Return [x, y] of the center of cell containing provided text 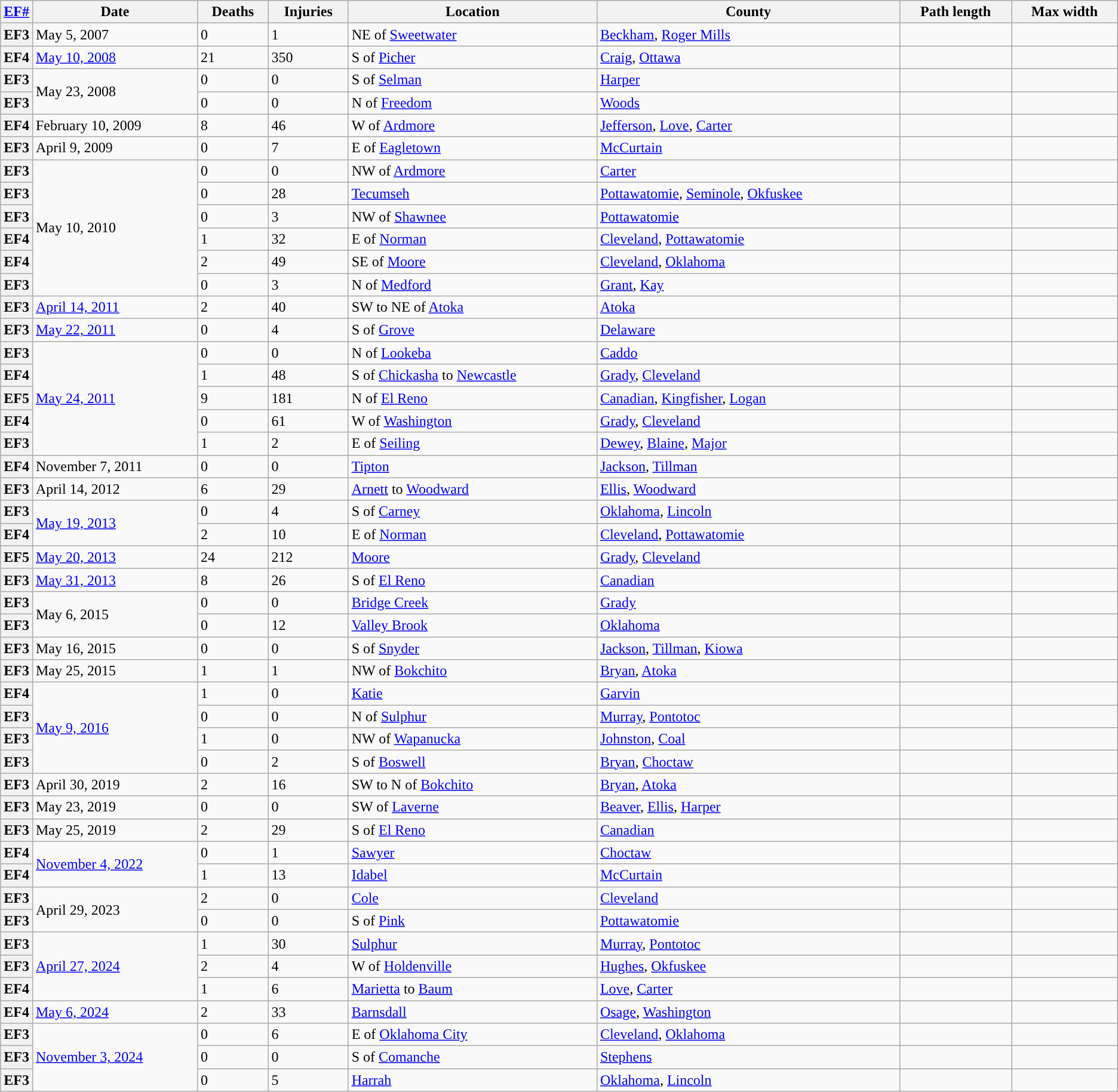
212 [308, 557]
12 [308, 625]
Injuries [308, 12]
181 [308, 398]
NW of Ardmore [472, 171]
N of El Reno [472, 398]
Woods [748, 103]
County [748, 12]
Craig, Ottawa [748, 57]
48 [308, 376]
EF# [17, 12]
Sawyer [472, 853]
16 [308, 785]
Harper [748, 80]
April 9, 2009 [115, 148]
May 10, 2008 [115, 57]
Moore [472, 557]
N of Lookeba [472, 353]
May 6, 2024 [115, 1012]
Hughes, Okfuskee [748, 966]
April 29, 2023 [115, 909]
May 10, 2010 [115, 227]
S of Snyder [472, 648]
May 31, 2013 [115, 580]
Atoka [748, 307]
Love, Carter [748, 989]
May 24, 2011 [115, 398]
46 [308, 125]
Katie [472, 694]
Choctaw [748, 853]
Barnsdall [472, 1012]
9 [233, 398]
Beaver, Ellis, Harper [748, 807]
32 [308, 239]
S of Chickasha to Newcastle [472, 376]
Cole [472, 898]
May 6, 2015 [115, 614]
Sulphur [472, 943]
Dewey, Blaine, Major [748, 444]
7 [308, 148]
350 [308, 57]
Idabel [472, 875]
Bryan, Choctaw [748, 762]
24 [233, 557]
S of Selman [472, 80]
Stephens [748, 1057]
Carter [748, 171]
Ellis, Woodward [748, 489]
November 4, 2022 [115, 864]
Tipton [472, 466]
W of Holdenville [472, 966]
Marietta to Baum [472, 989]
Pottawatomie, Seminole, Okfuskee [748, 193]
NE of Sweetwater [472, 35]
N of Medford [472, 285]
Cleveland [748, 898]
Canadian, Kingfisher, Logan [748, 398]
May 5, 2007 [115, 35]
28 [308, 193]
Jackson, Tillman, Kiowa [748, 648]
30 [308, 943]
May 9, 2016 [115, 728]
Jefferson, Love, Carter [748, 125]
Beckham, Roger Mills [748, 35]
40 [308, 307]
Deaths [233, 12]
13 [308, 875]
Path length [956, 12]
May 23, 2019 [115, 807]
Harrah [472, 1080]
Grady [748, 602]
Johnston, Coal [748, 739]
Bridge Creek [472, 602]
Jackson, Tillman [748, 466]
S of Carney [472, 512]
May 20, 2013 [115, 557]
10 [308, 534]
NW of Bokchito [472, 671]
Grant, Kay [748, 285]
N of Sulphur [472, 716]
SW to NE of Atoka [472, 307]
Arnett to Woodward [472, 489]
S of Grove [472, 330]
Valley Brook [472, 625]
61 [308, 421]
S of Pink [472, 921]
Date [115, 12]
26 [308, 580]
May 16, 2015 [115, 648]
S of Boswell [472, 762]
November 7, 2011 [115, 466]
S of Picher [472, 57]
W of Washington [472, 421]
February 10, 2009 [115, 125]
May 22, 2011 [115, 330]
NW of Wapanucka [472, 739]
Max width [1065, 12]
E of Eagletown [472, 148]
Oklahoma [748, 625]
April 14, 2012 [115, 489]
April 27, 2024 [115, 966]
November 3, 2024 [115, 1057]
Caddo [748, 353]
SE of Moore [472, 262]
E of Seiling [472, 444]
Delaware [748, 330]
April 14, 2011 [115, 307]
May 23, 2008 [115, 91]
N of Freedom [472, 103]
Garvin [748, 694]
April 30, 2019 [115, 785]
W of Ardmore [472, 125]
49 [308, 262]
Osage, Washington [748, 1012]
NW of Shawnee [472, 216]
May 19, 2013 [115, 523]
S of Comanche [472, 1057]
Location [472, 12]
SW to N of Bokchito [472, 785]
21 [233, 57]
5 [308, 1080]
E of Oklahoma City [472, 1035]
SW of Laverne [472, 807]
Tecumseh [472, 193]
33 [308, 1012]
May 25, 2019 [115, 830]
May 25, 2015 [115, 671]
